Provide the (x, y) coordinate of the cell's center where the given text is located.  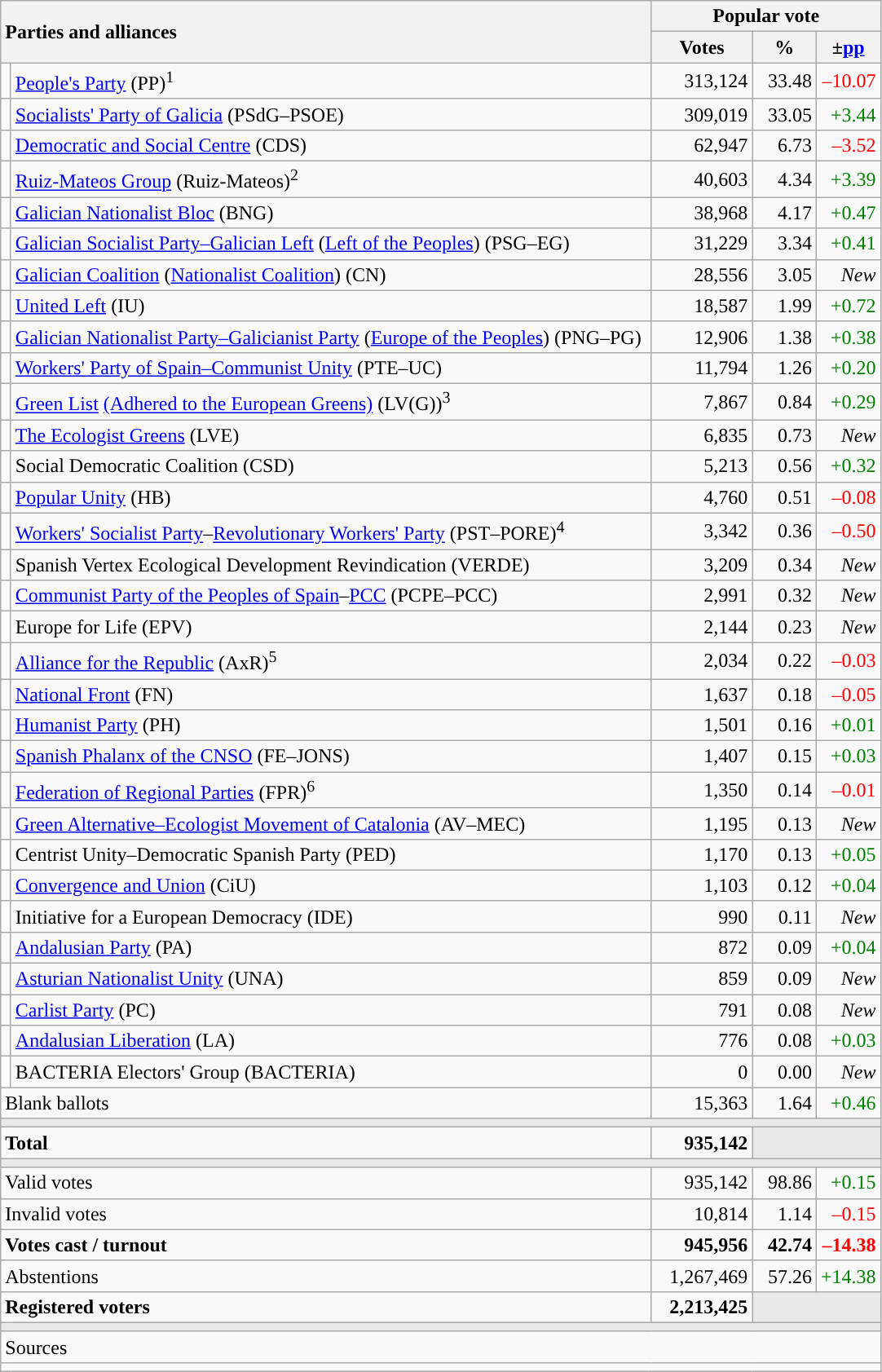
Socialists' Party of Galicia (PSdG–PSOE) (331, 114)
Democratic and Social Centre (CDS) (331, 145)
–0.15 (848, 1214)
3,342 (702, 532)
+0.47 (848, 213)
Spanish Phalanx of the CNSO (FE–JONS) (331, 757)
±pp (848, 47)
1,170 (702, 854)
Centrist Unity–Democratic Spanish Party (PED) (331, 854)
+0.38 (848, 337)
309,019 (702, 114)
1.14 (784, 1214)
Abstentions (326, 1276)
0.32 (784, 596)
0.00 (784, 1072)
4.17 (784, 213)
1.38 (784, 337)
Carlist Party (PC) (331, 1010)
0.56 (784, 466)
Asturian Nationalist Unity (UNA) (331, 979)
+3.39 (848, 179)
945,956 (702, 1245)
The Ecologist Greens (LVE) (331, 435)
Initiative for a European Democracy (IDE) (331, 916)
31,229 (702, 244)
United Left (IU) (331, 306)
0.23 (784, 627)
990 (702, 916)
15,363 (702, 1103)
38,968 (702, 213)
Popular vote (766, 16)
1,195 (702, 823)
5,213 (702, 466)
4.34 (784, 179)
Workers' Socialist Party–Revolutionary Workers' Party (PST–PORE)4 (331, 532)
33.05 (784, 114)
–0.05 (848, 695)
1.99 (784, 306)
+0.29 (848, 401)
–0.50 (848, 532)
872 (702, 948)
0.15 (784, 757)
0.14 (784, 791)
+0.01 (848, 726)
–0.08 (848, 497)
1,103 (702, 885)
–0.03 (848, 660)
1,637 (702, 695)
0.22 (784, 660)
10,814 (702, 1214)
2,991 (702, 596)
+3.44 (848, 114)
18,587 (702, 306)
1,501 (702, 726)
Ruiz-Mateos Group (Ruiz-Mateos)2 (331, 179)
Galician Nationalist Party–Galicianist Party (Europe of the Peoples) (PNG–PG) (331, 337)
Green List (Adhered to the European Greens) (LV(G))3 (331, 401)
313,124 (702, 82)
Valid votes (326, 1183)
98.86 (784, 1183)
+0.20 (848, 368)
0.12 (784, 885)
Invalid votes (326, 1214)
+0.15 (848, 1183)
1.64 (784, 1103)
Workers' Party of Spain–Communist Unity (PTE–UC) (331, 368)
0.18 (784, 695)
42.74 (784, 1245)
3.34 (784, 244)
Green Alternative–Ecologist Movement of Catalonia (AV–MEC) (331, 823)
–0.01 (848, 791)
Europe for Life (EPV) (331, 627)
62,947 (702, 145)
0 (702, 1072)
–14.38 (848, 1245)
859 (702, 979)
33.48 (784, 82)
+0.41 (848, 244)
National Front (FN) (331, 695)
0.34 (784, 565)
Humanist Party (PH) (331, 726)
Parties and alliances (326, 32)
+0.46 (848, 1103)
40,603 (702, 179)
4,760 (702, 497)
0.84 (784, 401)
People's Party (PP)1 (331, 82)
Social Democratic Coalition (CSD) (331, 466)
Galician Nationalist Bloc (BNG) (331, 213)
Convergence and Union (CiU) (331, 885)
+0.05 (848, 854)
Galician Coalition (Nationalist Coalition) (CN) (331, 275)
Sources (440, 1347)
7,867 (702, 401)
Total (326, 1143)
791 (702, 1010)
Registered voters (326, 1307)
28,556 (702, 275)
Votes cast / turnout (326, 1245)
Communist Party of the Peoples of Spain–PCC (PCPE–PCC) (331, 596)
1,267,469 (702, 1276)
2,034 (702, 660)
–3.52 (848, 145)
3,209 (702, 565)
6.73 (784, 145)
+0.32 (848, 466)
11,794 (702, 368)
3.05 (784, 275)
Galician Socialist Party–Galician Left (Left of the Peoples) (PSG–EG) (331, 244)
Alliance for the Republic (AxR)5 (331, 660)
0.11 (784, 916)
+14.38 (848, 1276)
12,906 (702, 337)
Votes (702, 47)
Andalusian Liberation (LA) (331, 1041)
Popular Unity (HB) (331, 497)
2,144 (702, 627)
1,407 (702, 757)
Spanish Vertex Ecological Development Revindication (VERDE) (331, 565)
0.16 (784, 726)
0.36 (784, 532)
2,213,425 (702, 1307)
776 (702, 1041)
–10.07 (848, 82)
Andalusian Party (PA) (331, 948)
0.73 (784, 435)
57.26 (784, 1276)
0.51 (784, 497)
6,835 (702, 435)
% (784, 47)
Blank ballots (326, 1103)
Federation of Regional Parties (FPR)6 (331, 791)
+0.72 (848, 306)
BACTERIA Electors' Group (BACTERIA) (331, 1072)
1.26 (784, 368)
1,350 (702, 791)
